For the text-containing cell, return its midpoint in [X, Y] coordinate format. 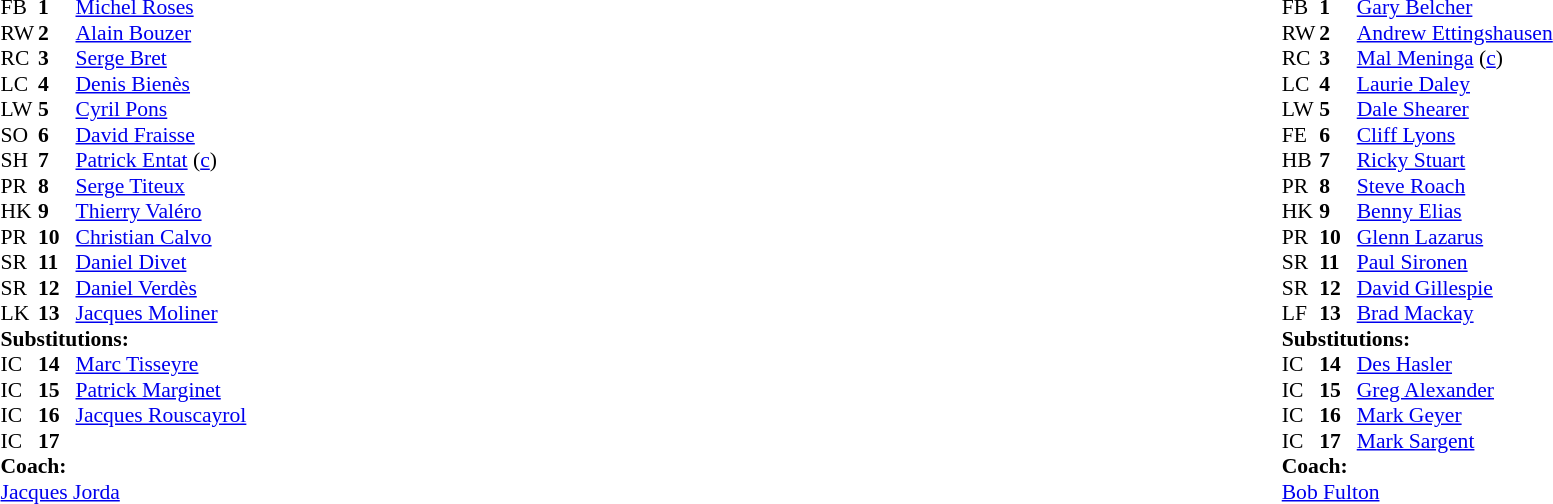
Daniel Verdès [162, 288]
David Gillespie [1455, 288]
Des Hasler [1455, 365]
Mark Sargent [1455, 441]
Jacques Rouscayrol [162, 415]
Glenn Lazarus [1455, 237]
Dale Shearer [1455, 109]
Cyril Pons [162, 109]
Jacques Moliner [162, 313]
Laurie Daley [1455, 84]
Alain Bouzer [162, 33]
David Fraisse [162, 135]
Thierry Valéro [162, 211]
Christian Calvo [162, 237]
Brad Mackay [1455, 313]
Denis Bienès [162, 84]
Greg Alexander [1455, 390]
Paul Sironen [1455, 263]
Mark Geyer [1455, 415]
Serge Bret [162, 59]
Serge Titeux [162, 186]
HB [1301, 161]
LK [19, 313]
Mal Meninga (c) [1455, 59]
Daniel Divet [162, 263]
Cliff Lyons [1455, 135]
FE [1301, 135]
SH [19, 161]
Patrick Entat (c) [162, 161]
Benny Elias [1455, 211]
SO [19, 135]
Andrew Ettingshausen [1455, 33]
Ricky Stuart [1455, 161]
Marc Tisseyre [162, 365]
Patrick Marginet [162, 390]
LF [1301, 313]
Steve Roach [1455, 186]
